Pinpoint the cell where the given text exists, returning its [x, y] midpoint coordinate. 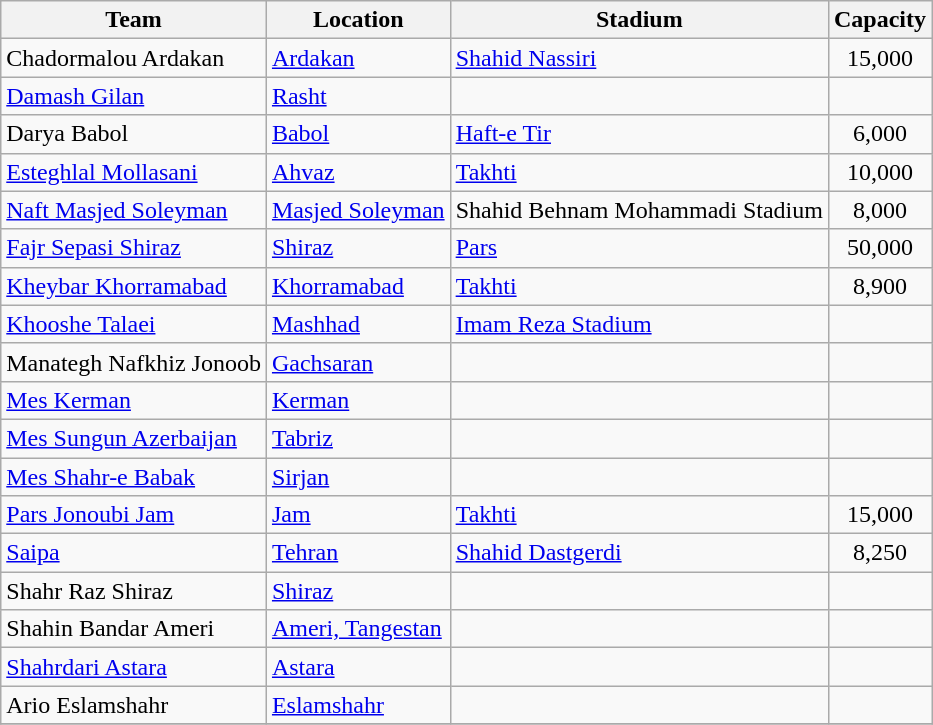
Manategh Nafkhiz Jonoob [134, 362]
50,000 [880, 248]
Masjed Soleyman [358, 210]
Pars Jonoubi Jam [134, 515]
Saipa [134, 553]
8,900 [880, 286]
Shahid Behnam Mohammadi Stadium [639, 210]
Imam Reza Stadium [639, 324]
Naft Masjed Soleyman [134, 210]
Astara [358, 667]
Mes Sungun Azerbaijan [134, 438]
Kerman [358, 400]
Team [134, 20]
Mes Kerman [134, 400]
Babol [358, 134]
Khooshe Talaei [134, 324]
Fajr Sepasi Shiraz [134, 248]
Darya Babol [134, 134]
6,000 [880, 134]
Stadium [639, 20]
Pars [639, 248]
Ahvaz [358, 172]
Shahid Nassiri [639, 58]
Eslamshahr [358, 705]
Jam [358, 515]
Haft-e Tir [639, 134]
Ardakan [358, 58]
Damash Gilan [134, 96]
Location [358, 20]
Mashhad [358, 324]
Shahin Bandar Ameri [134, 629]
Khorramabad [358, 286]
8,000 [880, 210]
Shahrdari Astara [134, 667]
Tabriz [358, 438]
Kheybar Khorramabad [134, 286]
Shahr Raz Shiraz [134, 591]
8,250 [880, 553]
Sirjan [358, 477]
Rasht [358, 96]
Capacity [880, 20]
Gachsaran [358, 362]
Ameri, Tangestan [358, 629]
Chadormalou Ardakan [134, 58]
Shahid Dastgerdi [639, 553]
Tehran [358, 553]
Ario Eslamshahr [134, 705]
10,000 [880, 172]
Esteghlal Mollasani [134, 172]
Mes Shahr-e Babak [134, 477]
